Return the (X, Y) coordinate for the center point of the cell that contains the specified text.  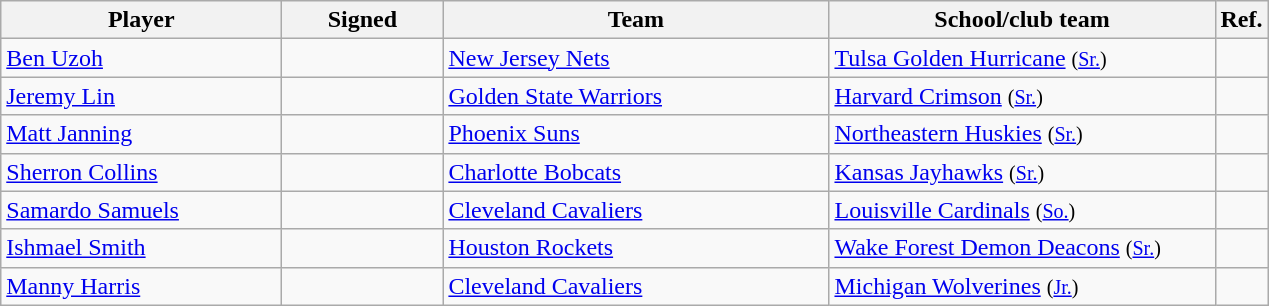
Michigan Wolverines (Jr.) (1022, 286)
Ben Uzoh (142, 58)
Kansas Jayhawks (Sr.) (1022, 172)
Wake Forest Demon Deacons (Sr.) (1022, 248)
Louisville Cardinals (So.) (1022, 210)
New Jersey Nets (636, 58)
Manny Harris (142, 286)
Tulsa Golden Hurricane (Sr.) (1022, 58)
Sherron Collins (142, 172)
Ref. (1242, 20)
Harvard Crimson (Sr.) (1022, 96)
School/club team (1022, 20)
Houston Rockets (636, 248)
Matt Janning (142, 134)
Signed (362, 20)
Ishmael Smith (142, 248)
Golden State Warriors (636, 96)
Phoenix Suns (636, 134)
Player (142, 20)
Samardo Samuels (142, 210)
Northeastern Huskies (Sr.) (1022, 134)
Charlotte Bobcats (636, 172)
Jeremy Lin (142, 96)
Team (636, 20)
